From the cell containing the given text, extract its center point as (x, y) coordinate. 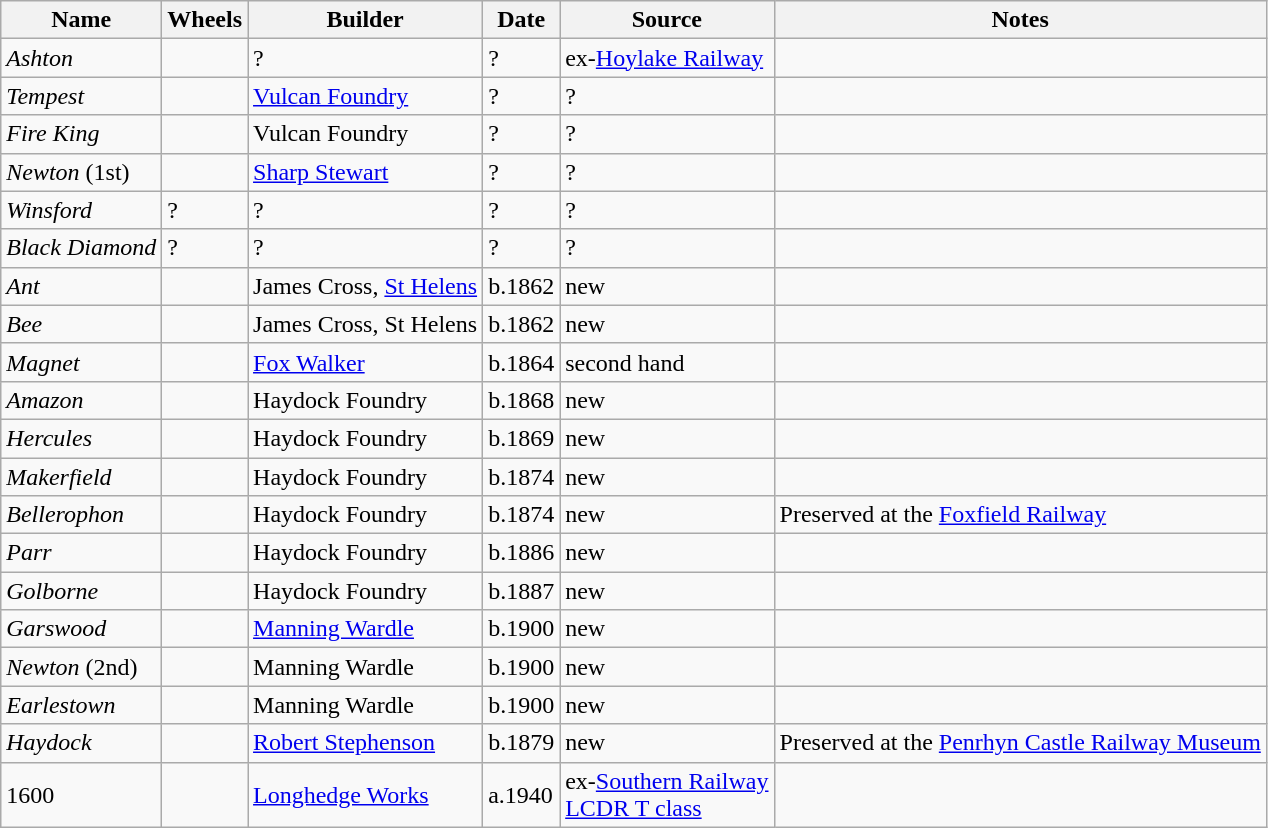
Ashton (82, 58)
b.1868 (522, 400)
Robert Stephenson (366, 743)
Preserved at the Foxfield Railway (1020, 515)
Amazon (82, 400)
b.1886 (522, 553)
Parr (82, 553)
1600 (82, 794)
Black Diamond (82, 248)
b.1869 (522, 438)
ex-Southern RailwayLCDR T class (667, 794)
Garswood (82, 629)
b.1879 (522, 743)
Magnet (82, 362)
b.1864 (522, 362)
Fire King (82, 134)
Notes (1020, 20)
Wheels (205, 20)
Date (522, 20)
ex-Hoylake Railway (667, 58)
Golborne (82, 591)
Fox Walker (366, 362)
Newton (2nd) (82, 667)
Earlestown (82, 705)
Builder (366, 20)
Makerfield (82, 477)
second hand (667, 362)
Tempest (82, 96)
Preserved at the Penrhyn Castle Railway Museum (1020, 743)
Name (82, 20)
Sharp Stewart (366, 172)
a.1940 (522, 794)
Haydock (82, 743)
Hercules (82, 438)
Ant (82, 286)
Longhedge Works (366, 794)
Winsford (82, 210)
Bee (82, 324)
Source (667, 20)
Bellerophon (82, 515)
b.1887 (522, 591)
Newton (1st) (82, 172)
